Detect which cell encompasses the target text, then output its [x, y] center coordinate. 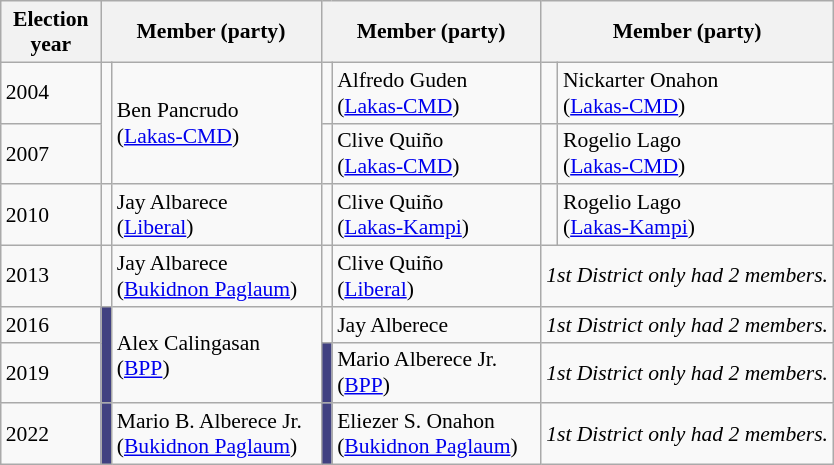
Rogelio Lago(Lakas-Kampi) [696, 216]
Alfredo Guden(Lakas-CMD) [436, 92]
Rogelio Lago(Lakas-CMD) [696, 154]
Eliezer S. Onahon(Bukidnon Paglaum) [436, 434]
Jay Albarece(Bukidnon Paglaum) [216, 276]
Jay Albarece(Liberal) [216, 216]
2004 [51, 92]
Clive Quiño(Lakas-Kampi) [436, 216]
Nickarter Onahon(Lakas-CMD) [696, 92]
2019 [51, 372]
Mario B. Alberece Jr.(Bukidnon Paglaum) [216, 434]
Clive Quiño(Lakas-CMD) [436, 154]
Electionyear [51, 32]
2016 [51, 325]
Mario Alberece Jr.(BPP) [436, 372]
2007 [51, 154]
2013 [51, 276]
Jay Alberece [436, 325]
Ben Pancrudo(Lakas-CMD) [216, 123]
Alex Calingasan(BPP) [216, 356]
2022 [51, 434]
2010 [51, 216]
Clive Quiño(Liberal) [436, 276]
